Detect which cell encompasses the target text, then output its (X, Y) center coordinate. 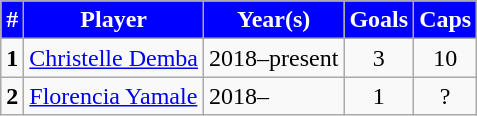
Caps (446, 20)
# (12, 20)
? (446, 96)
3 (379, 58)
Florencia Yamale (114, 96)
2018– (274, 96)
Year(s) (274, 20)
Goals (379, 20)
2018–present (274, 58)
Christelle Demba (114, 58)
10 (446, 58)
Player (114, 20)
2 (12, 96)
